From the cell containing the given text, extract its center point as (x, y) coordinate. 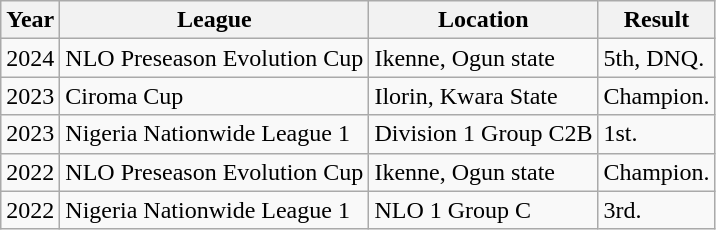
Result (656, 20)
Ciroma Cup (214, 96)
Ilorin, Kwara State (484, 96)
Location (484, 20)
NLO 1 Group C (484, 210)
Year (30, 20)
1st. (656, 134)
5th, DNQ. (656, 58)
3rd. (656, 210)
Division 1 Group C2B (484, 134)
2024 (30, 58)
League (214, 20)
